Capture the cell that displays the provided text and extract its (x, y) central coordinate. 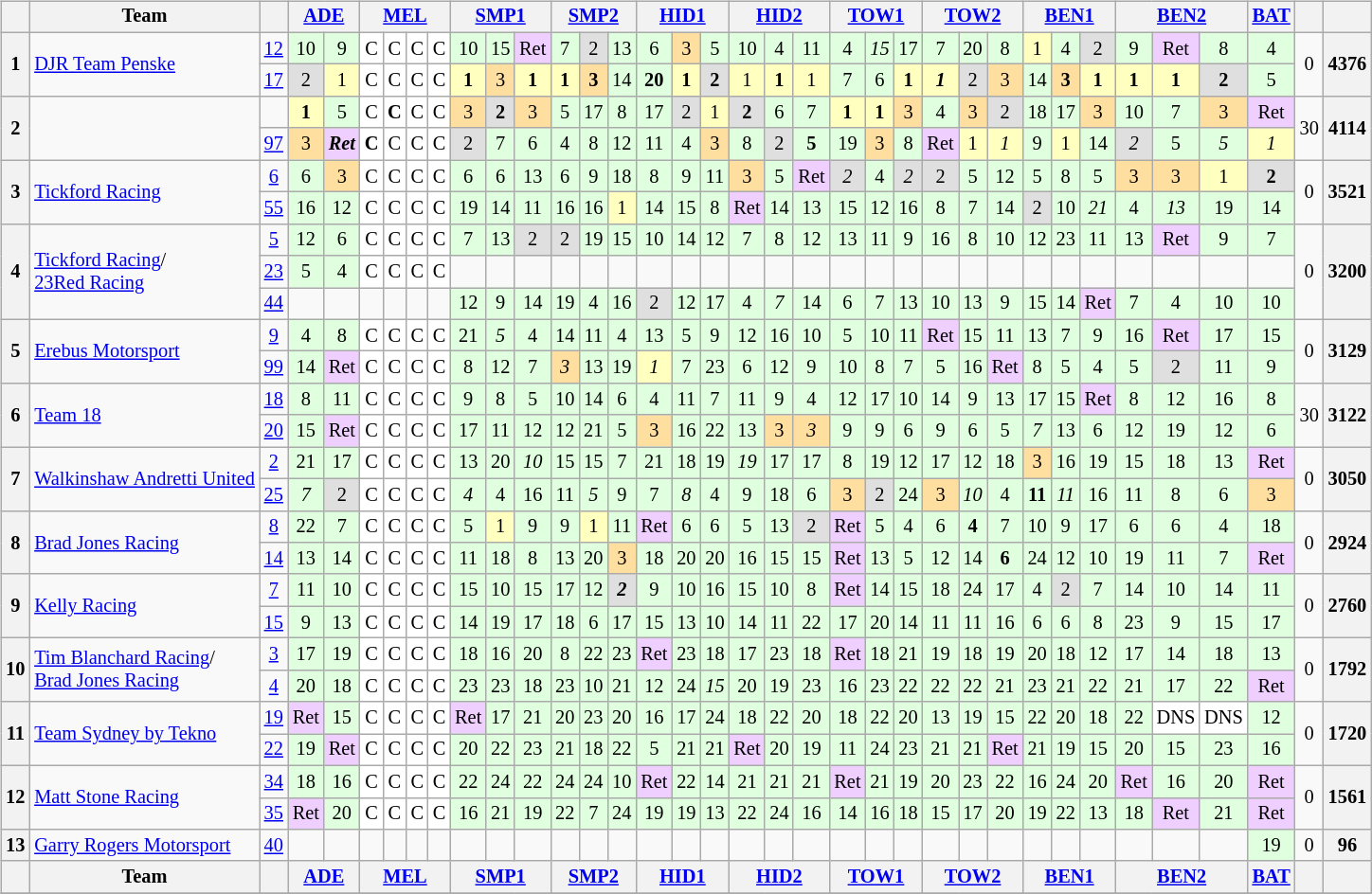
3521 (1347, 191)
Tickford Racing/23Red Racing (144, 271)
34 (274, 781)
Matt Stone Racing (144, 797)
Erebus Motorsport (144, 350)
97 (274, 144)
96 (1347, 846)
25 (274, 494)
1720 (1347, 733)
4114 (1347, 129)
3050 (1347, 479)
Garry Rogers Motorsport (144, 846)
4376 (1347, 64)
1561 (1347, 797)
DJR Team Penske (144, 64)
3129 (1347, 350)
55 (274, 208)
1792 (1347, 670)
Team 18 (144, 415)
99 (274, 367)
Kelly Racing (144, 606)
Walkinshaw Andretti United (144, 479)
Team Sydney by Tekno (144, 733)
2924 (1347, 542)
Brad Jones Racing (144, 542)
Tim Blanchard Racing/Brad Jones Racing (144, 670)
3200 (1347, 271)
40 (274, 846)
44 (274, 304)
2760 (1347, 606)
3122 (1347, 415)
35 (274, 814)
Tickford Racing (144, 191)
